Search for the cell housing the specified text and yield its [X, Y] center coordinate. 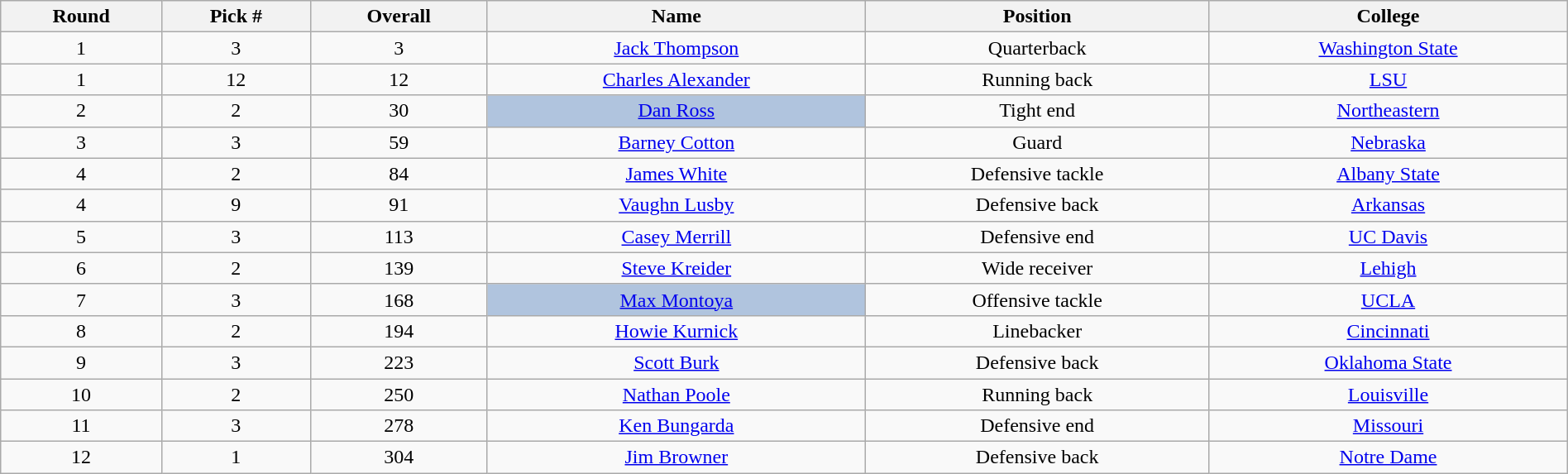
Nathan Poole [676, 395]
Northeastern [1388, 111]
11 [81, 426]
Ken Bungarda [676, 426]
Missouri [1388, 426]
Scott Burk [676, 362]
30 [399, 111]
113 [399, 237]
194 [399, 331]
Max Montoya [676, 299]
Linebacker [1037, 331]
Vaughn Lusby [676, 205]
Wide receiver [1037, 268]
7 [81, 299]
Name [676, 17]
Pick # [236, 17]
5 [81, 237]
250 [399, 395]
304 [399, 457]
College [1388, 17]
Tight end [1037, 111]
Washington State [1388, 48]
84 [399, 174]
Lehigh [1388, 268]
Guard [1037, 142]
LSU [1388, 79]
UCLA [1388, 299]
168 [399, 299]
Quarterback [1037, 48]
Defensive tackle [1037, 174]
Round [81, 17]
Arkansas [1388, 205]
Casey Merrill [676, 237]
Overall [399, 17]
Position [1037, 17]
Barney Cotton [676, 142]
Jim Browner [676, 457]
223 [399, 362]
Dan Ross [676, 111]
Jack Thompson [676, 48]
59 [399, 142]
Louisville [1388, 395]
Notre Dame [1388, 457]
6 [81, 268]
James White [676, 174]
8 [81, 331]
Albany State [1388, 174]
139 [399, 268]
Steve Kreider [676, 268]
Charles Alexander [676, 79]
10 [81, 395]
Oklahoma State [1388, 362]
Howie Kurnick [676, 331]
91 [399, 205]
UC Davis [1388, 237]
Offensive tackle [1037, 299]
278 [399, 426]
Nebraska [1388, 142]
Cincinnati [1388, 331]
